Return [x, y] of the center of cell containing provided text 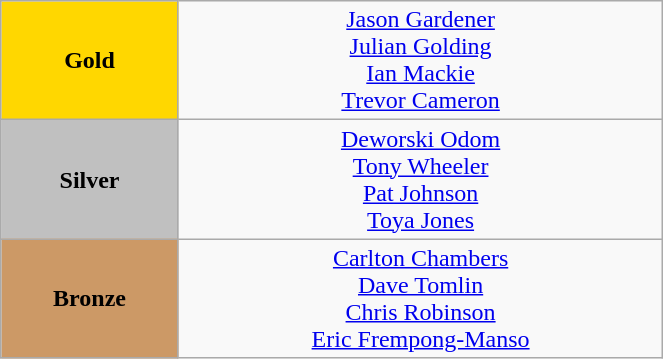
Jason GardenerJulian GoldingIan MackieTrevor Cameron [420, 60]
Bronze [90, 298]
Gold [90, 60]
Deworski OdomTony WheelerPat JohnsonToya Jones [420, 180]
Silver [90, 180]
Carlton ChambersDave TomlinChris RobinsonEric Frempong-Manso [420, 298]
